For the text-containing cell, return its midpoint in (X, Y) coordinate format. 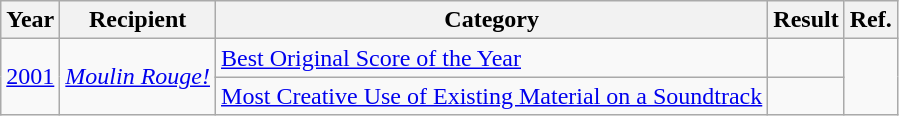
Most Creative Use of Existing Material on a Soundtrack (492, 96)
Ref. (870, 20)
Best Original Score of the Year (492, 58)
Recipient (138, 20)
2001 (30, 77)
Category (492, 20)
Moulin Rouge! (138, 77)
Result (806, 20)
Year (30, 20)
